Identify which cell holds the provided text, then report its [X, Y] central coordinate. 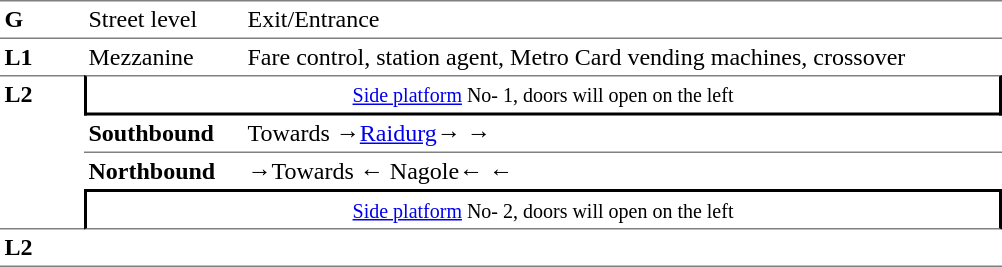
Side platform No- 2, doors will open on the left [543, 209]
Mezzanine [164, 57]
L2 [42, 152]
Northbound [164, 171]
→Towards ← Nagole← ← [622, 171]
Street level [164, 20]
G [42, 20]
L1 [42, 57]
Fare control, station agent, Metro Card vending machines, crossover [622, 57]
Exit/Entrance [622, 20]
Southbound [164, 135]
Towards →Raidurg→ → [622, 135]
Side platform No- 1, doors will open on the left [543, 95]
